From the cell containing the given text, extract its center point as [x, y] coordinate. 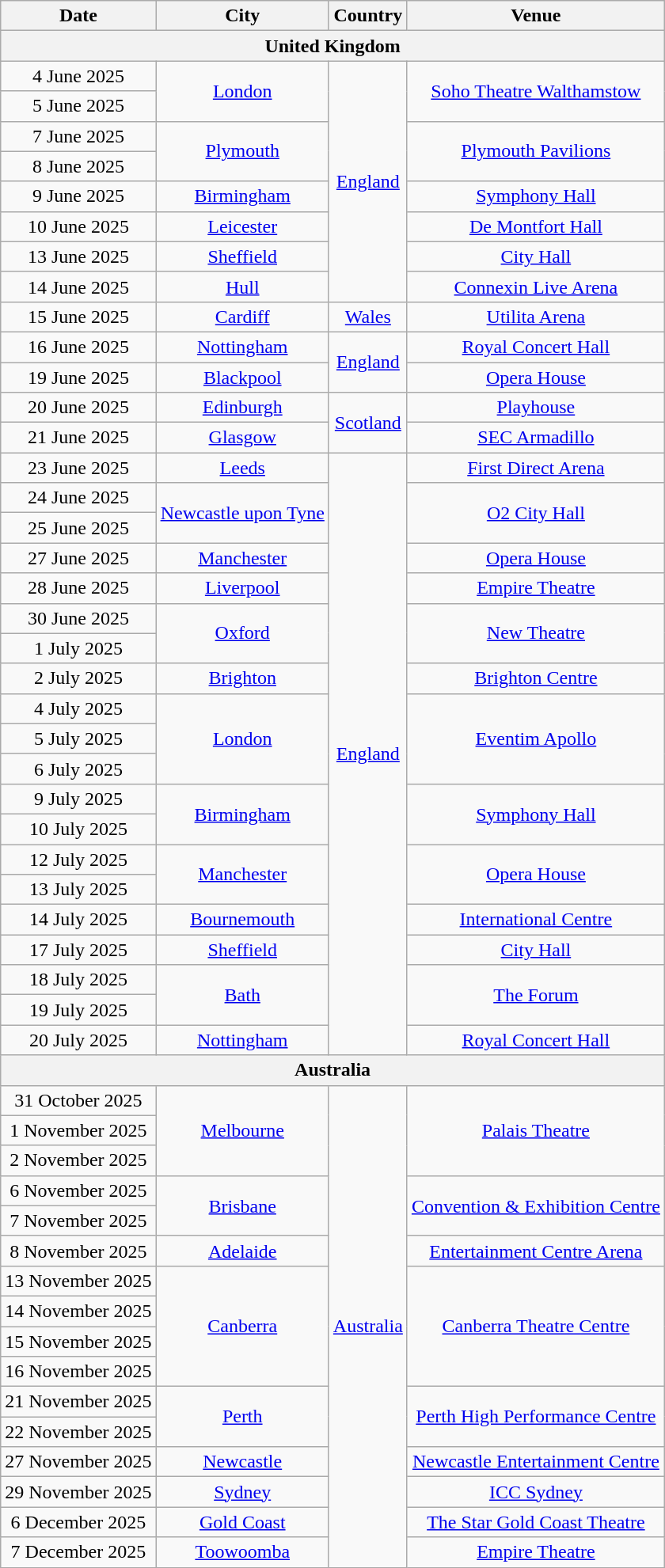
10 July 2025 [78, 829]
13 November 2025 [78, 1281]
5 June 2025 [78, 106]
Soho Theatre Walthamstow [535, 91]
8 November 2025 [78, 1251]
4 June 2025 [78, 76]
31 October 2025 [78, 1100]
Sydney [242, 1492]
29 November 2025 [78, 1492]
7 December 2025 [78, 1552]
9 July 2025 [78, 799]
Brighton [242, 678]
Palais Theatre [535, 1130]
12 July 2025 [78, 859]
23 June 2025 [78, 468]
13 June 2025 [78, 256]
Bournemouth [242, 920]
Canberra Theatre Centre [535, 1326]
2 July 2025 [78, 678]
Date [78, 16]
Melbourne [242, 1130]
25 June 2025 [78, 528]
15 June 2025 [78, 317]
Playhouse [535, 408]
Scotland [367, 423]
City [242, 16]
Perth [242, 1417]
Plymouth [242, 151]
17 July 2025 [78, 950]
22 November 2025 [78, 1432]
O2 City Hall [535, 513]
Perth High Performance Centre [535, 1417]
United Kingdom [332, 46]
30 June 2025 [78, 618]
20 July 2025 [78, 1040]
Eventim Apollo [535, 738]
Adelaide [242, 1251]
Blackpool [242, 378]
7 June 2025 [78, 136]
21 June 2025 [78, 438]
Venue [535, 16]
Hull [242, 287]
New Theatre [535, 633]
Brighton Centre [535, 678]
Brisbane [242, 1205]
28 June 2025 [78, 588]
The Star Gold Coast Theatre [535, 1522]
13 July 2025 [78, 890]
14 November 2025 [78, 1311]
27 November 2025 [78, 1462]
5 July 2025 [78, 738]
Leeds [242, 468]
14 June 2025 [78, 287]
27 June 2025 [78, 558]
14 July 2025 [78, 920]
21 November 2025 [78, 1402]
Gold Coast [242, 1522]
7 November 2025 [78, 1221]
15 November 2025 [78, 1342]
8 June 2025 [78, 166]
Leicester [242, 226]
The Forum [535, 995]
6 November 2025 [78, 1190]
9 June 2025 [78, 196]
19 July 2025 [78, 1010]
6 July 2025 [78, 769]
De Montfort Hall [535, 226]
1 November 2025 [78, 1130]
4 July 2025 [78, 708]
Newcastle [242, 1462]
First Direct Arena [535, 468]
Toowoomba [242, 1552]
Newcastle upon Tyne [242, 513]
Newcastle Entertainment Centre [535, 1462]
16 June 2025 [78, 347]
20 June 2025 [78, 408]
16 November 2025 [78, 1372]
Utilita Arena [535, 317]
Edinburgh [242, 408]
10 June 2025 [78, 226]
1 July 2025 [78, 648]
Cardiff [242, 317]
Convention & Exhibition Centre [535, 1205]
Bath [242, 995]
Connexin Live Arena [535, 287]
Wales [367, 317]
Entertainment Centre Arena [535, 1251]
Country [367, 16]
Plymouth Pavilions [535, 151]
International Centre [535, 920]
Glasgow [242, 438]
Canberra [242, 1326]
SEC Armadillo [535, 438]
ICC Sydney [535, 1492]
2 November 2025 [78, 1160]
24 June 2025 [78, 498]
19 June 2025 [78, 378]
Oxford [242, 633]
Liverpool [242, 588]
6 December 2025 [78, 1522]
18 July 2025 [78, 980]
